Locate the cell with the specified text and output its [X, Y] center coordinate. 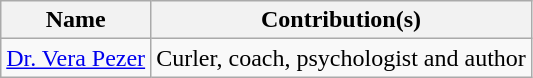
Name [76, 20]
Contribution(s) [342, 20]
Dr. Vera Pezer [76, 58]
Curler, coach, psychologist and author [342, 58]
